Return (x, y) of the center of cell containing provided text 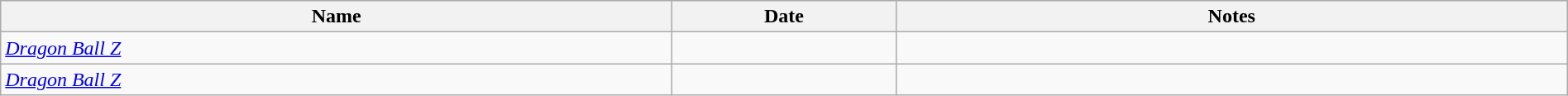
Date (784, 17)
Name (337, 17)
Notes (1231, 17)
